Locate the cell with the specified text and output its (x, y) center coordinate. 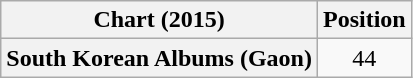
Position (364, 20)
Chart (2015) (160, 20)
44 (364, 58)
South Korean Albums (Gaon) (160, 58)
